Return (x, y) of the center of cell containing provided text 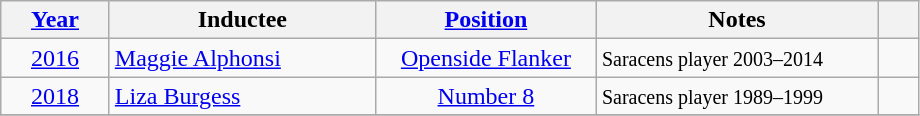
Maggie Alphonsi (242, 58)
Notes (736, 20)
Saracens player 1989–1999 (736, 96)
Saracens player 2003–2014 (736, 58)
Inductee (242, 20)
2018 (56, 96)
Year (56, 20)
Liza Burgess (242, 96)
2016 (56, 58)
Number 8 (486, 96)
Position (486, 20)
Openside Flanker (486, 58)
